Search for the cell housing the specified text and yield its [x, y] center coordinate. 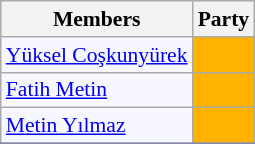
Metin Yılmaz [97, 126]
Yüksel Coşkunyürek [97, 55]
Members [97, 19]
Fatih Metin [97, 90]
Party [224, 19]
